Return the (x, y) coordinate for the center point of the cell that contains the specified text.  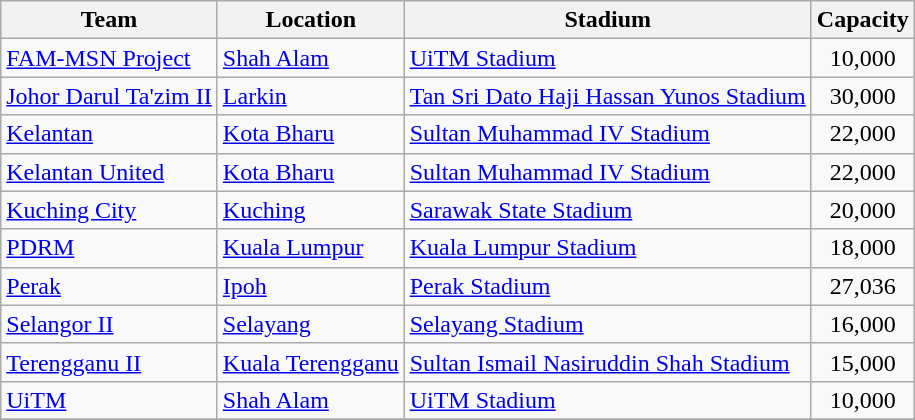
16,000 (862, 324)
Larkin (310, 96)
Kuala Lumpur (310, 248)
Sarawak State Stadium (608, 210)
20,000 (862, 210)
30,000 (862, 96)
Team (110, 20)
Perak Stadium (608, 286)
Kuala Terengganu (310, 362)
15,000 (862, 362)
Sultan Ismail Nasiruddin Shah Stadium (608, 362)
PDRM (110, 248)
Kuching (310, 210)
FAM-MSN Project (110, 58)
Ipoh (310, 286)
Perak (110, 286)
Stadium (608, 20)
UiTM (110, 400)
Terengganu II (110, 362)
Location (310, 20)
Selayang Stadium (608, 324)
Kelantan United (110, 172)
Kelantan (110, 134)
27,036 (862, 286)
Capacity (862, 20)
Kuala Lumpur Stadium (608, 248)
Johor Darul Ta'zim II (110, 96)
Kuching City (110, 210)
18,000 (862, 248)
Selangor II (110, 324)
Tan Sri Dato Haji Hassan Yunos Stadium (608, 96)
Selayang (310, 324)
